Provide the [x, y] coordinate of the cell's center where the given text is located.  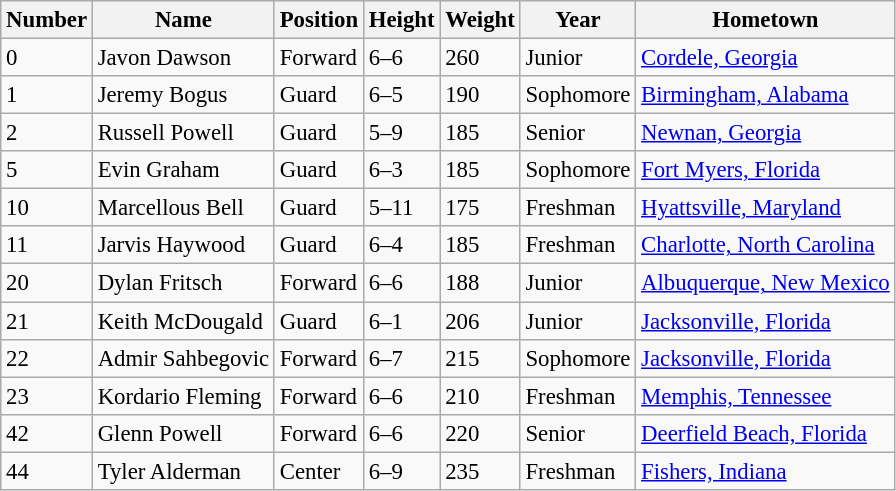
235 [480, 471]
5–9 [401, 133]
Name [183, 20]
11 [47, 245]
Russell Powell [183, 133]
Center [318, 471]
Height [401, 20]
Weight [480, 20]
5–11 [401, 208]
10 [47, 208]
215 [480, 358]
5 [47, 170]
Fishers, Indiana [766, 471]
190 [480, 95]
44 [47, 471]
Fort Myers, Florida [766, 170]
Evin Graham [183, 170]
Marcellous Bell [183, 208]
260 [480, 58]
6–3 [401, 170]
Hyattsville, Maryland [766, 208]
188 [480, 283]
220 [480, 433]
206 [480, 321]
Glenn Powell [183, 433]
Albuquerque, New Mexico [766, 283]
Keith McDougald [183, 321]
2 [47, 133]
Jeremy Bogus [183, 95]
Charlotte, North Carolina [766, 245]
Position [318, 20]
Kordario Fleming [183, 396]
Jarvis Haywood [183, 245]
6–4 [401, 245]
Cordele, Georgia [766, 58]
210 [480, 396]
Memphis, Tennessee [766, 396]
Tyler Alderman [183, 471]
1 [47, 95]
Hometown [766, 20]
Birmingham, Alabama [766, 95]
6–1 [401, 321]
6–5 [401, 95]
Number [47, 20]
42 [47, 433]
Admir Sahbegovic [183, 358]
21 [47, 321]
Deerfield Beach, Florida [766, 433]
0 [47, 58]
Dylan Fritsch [183, 283]
Newnan, Georgia [766, 133]
20 [47, 283]
6–7 [401, 358]
22 [47, 358]
Javon Dawson [183, 58]
6–9 [401, 471]
23 [47, 396]
Year [578, 20]
175 [480, 208]
